Return [x, y] of the center of cell containing provided text 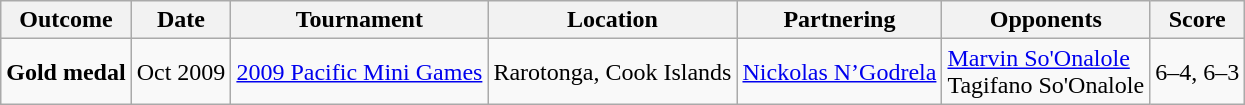
Rarotonga, Cook Islands [612, 72]
Opponents [1046, 20]
Outcome [66, 20]
6–4, 6–3 [1198, 72]
Tournament [360, 20]
2009 Pacific Mini Games [360, 72]
Gold medal [66, 72]
Nickolas N’Godrela [840, 72]
Date [181, 20]
Score [1198, 20]
Marvin So'Onalole Tagifano So'Onalole [1046, 72]
Partnering [840, 20]
Oct 2009 [181, 72]
Location [612, 20]
